Pinpoint the cell where the given text exists, returning its (X, Y) midpoint coordinate. 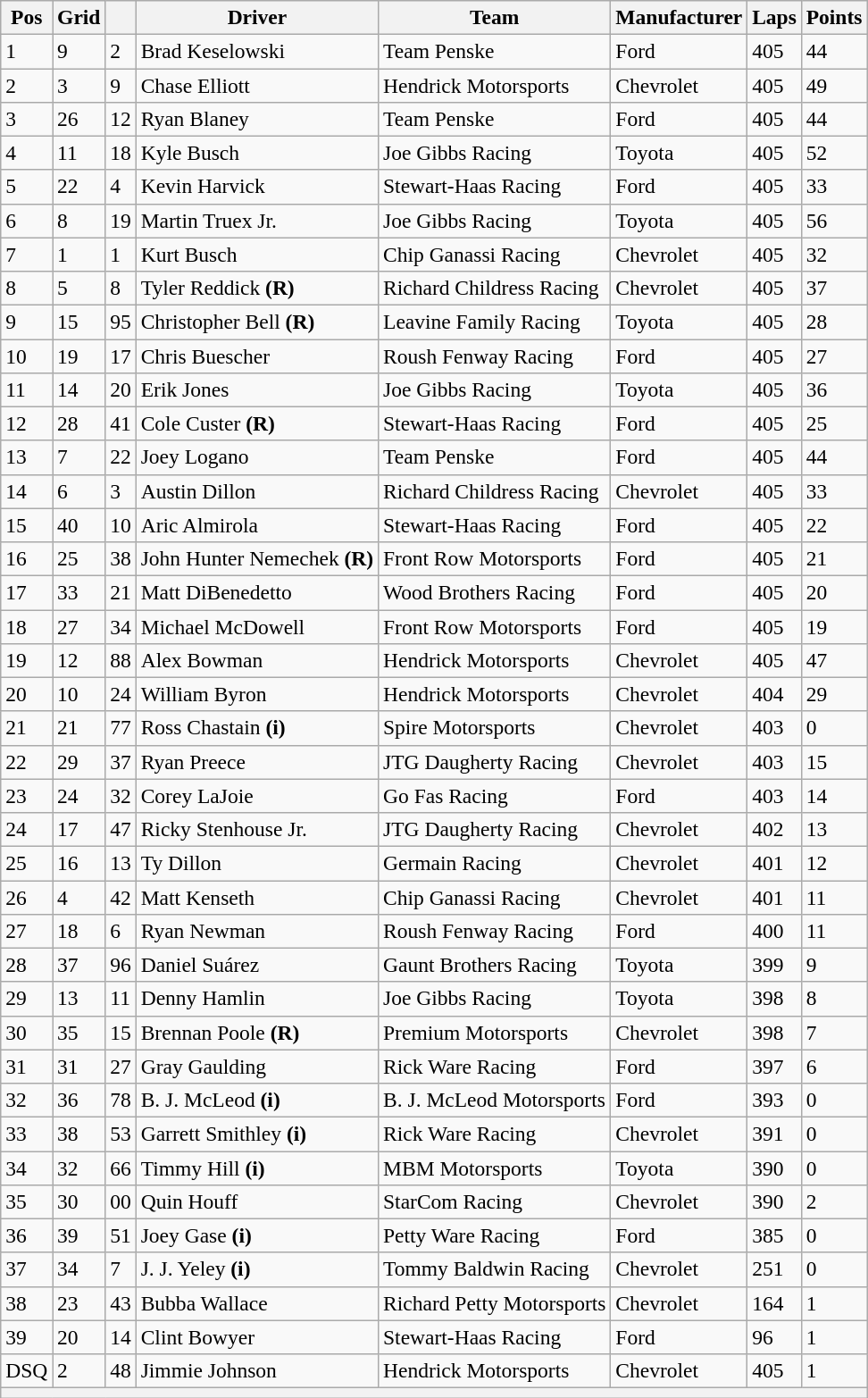
Go Fas Racing (495, 796)
Ricky Stenhouse Jr. (257, 829)
Austin Dillon (257, 491)
385 (775, 1235)
Wood Brothers Racing (495, 592)
Gaunt Brothers Racing (495, 965)
Premium Motorsports (495, 1033)
Matt Kenseth (257, 897)
B. J. McLeod Motorsports (495, 1100)
42 (121, 897)
51 (121, 1235)
Ryan Blaney (257, 119)
95 (121, 322)
Aric Almirola (257, 525)
Richard Petty Motorsports (495, 1303)
Joey Logano (257, 457)
251 (775, 1269)
Leavine Family Racing (495, 322)
393 (775, 1100)
Erik Jones (257, 389)
Michael McDowell (257, 626)
Clint Bowyer (257, 1337)
Points (834, 17)
Tommy Baldwin Racing (495, 1269)
402 (775, 829)
00 (121, 1201)
Alex Bowman (257, 660)
Germain Racing (495, 863)
Ty Dillon (257, 863)
Cole Custer (R) (257, 423)
164 (775, 1303)
Kevin Harvick (257, 187)
48 (121, 1370)
400 (775, 931)
Jimmie Johnson (257, 1370)
Brennan Poole (R) (257, 1033)
Grid (79, 17)
Joey Gase (i) (257, 1235)
John Hunter Nemechek (R) (257, 558)
Christopher Bell (R) (257, 322)
49 (834, 85)
Tyler Reddick (R) (257, 288)
Ross Chastain (i) (257, 728)
Chase Elliott (257, 85)
Ryan Preece (257, 762)
391 (775, 1134)
Gray Gaulding (257, 1067)
Kyle Busch (257, 153)
Chris Buescher (257, 356)
78 (121, 1100)
52 (834, 153)
DSQ (27, 1370)
Ryan Newman (257, 931)
Laps (775, 17)
Brad Keselowski (257, 51)
Petty Ware Racing (495, 1235)
Daniel Suárez (257, 965)
40 (79, 525)
StarCom Racing (495, 1201)
Timmy Hill (i) (257, 1168)
397 (775, 1067)
Driver (257, 17)
77 (121, 728)
B. J. McLeod (i) (257, 1100)
88 (121, 660)
56 (834, 221)
Corey LaJoie (257, 796)
53 (121, 1134)
Spire Motorsports (495, 728)
Martin Truex Jr. (257, 221)
William Byron (257, 694)
Pos (27, 17)
Team (495, 17)
Denny Hamlin (257, 999)
41 (121, 423)
Matt DiBenedetto (257, 592)
Kurt Busch (257, 255)
404 (775, 694)
Bubba Wallace (257, 1303)
66 (121, 1168)
J. J. Yeley (i) (257, 1269)
Quin Houff (257, 1201)
MBM Motorsports (495, 1168)
43 (121, 1303)
Garrett Smithley (i) (257, 1134)
Manufacturer (679, 17)
399 (775, 965)
